Scan for the cell matching the given text and deliver its (x, y) coordinate at center. 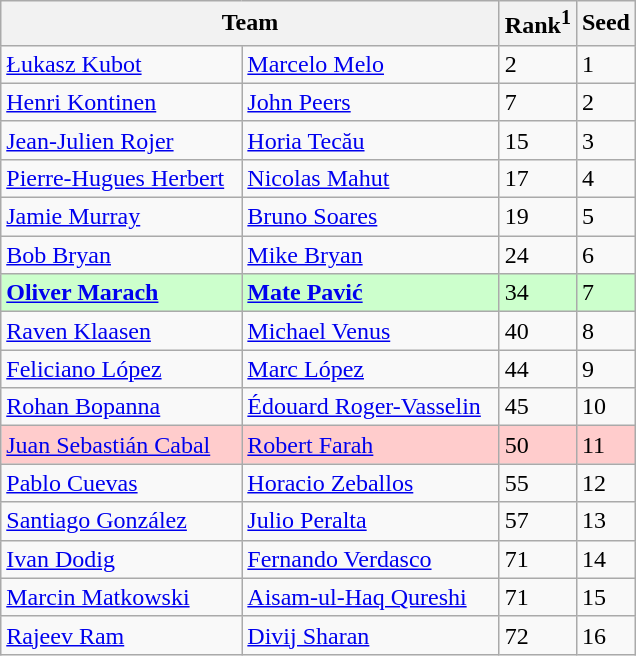
Bruno Soares (370, 217)
34 (538, 293)
40 (538, 331)
11 (606, 445)
Pablo Cuevas (122, 483)
Rajeev Ram (122, 635)
19 (538, 217)
Aisam-ul-Haq Qureshi (370, 597)
Henri Kontinen (122, 102)
44 (538, 369)
Horacio Zeballos (370, 483)
Fernando Verdasco (370, 559)
Rank1 (538, 24)
Marc López (370, 369)
Seed (606, 24)
Édouard Roger-Vasselin (370, 407)
8 (606, 331)
Feliciano López (122, 369)
Julio Peralta (370, 521)
4 (606, 178)
Nicolas Mahut (370, 178)
12 (606, 483)
13 (606, 521)
Juan Sebastián Cabal (122, 445)
1 (606, 64)
55 (538, 483)
Mike Bryan (370, 255)
Divij Sharan (370, 635)
Jean-Julien Rojer (122, 140)
50 (538, 445)
57 (538, 521)
72 (538, 635)
Team (250, 24)
17 (538, 178)
Rohan Bopanna (122, 407)
10 (606, 407)
Robert Farah (370, 445)
3 (606, 140)
5 (606, 217)
14 (606, 559)
Marcin Matkowski (122, 597)
Santiago González (122, 521)
9 (606, 369)
Ivan Dodig (122, 559)
6 (606, 255)
Łukasz Kubot (122, 64)
John Peers (370, 102)
Michael Venus (370, 331)
Horia Tecău (370, 140)
Marcelo Melo (370, 64)
Pierre-Hugues Herbert (122, 178)
16 (606, 635)
Mate Pavić (370, 293)
Bob Bryan (122, 255)
Raven Klaasen (122, 331)
Jamie Murray (122, 217)
45 (538, 407)
Oliver Marach (122, 293)
24 (538, 255)
